Scan for the cell matching the given text and deliver its [X, Y] coordinate at center. 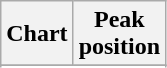
Peakposition [119, 34]
Chart [37, 34]
